Return the (x, y) coordinate for the center point of the cell that contains the specified text.  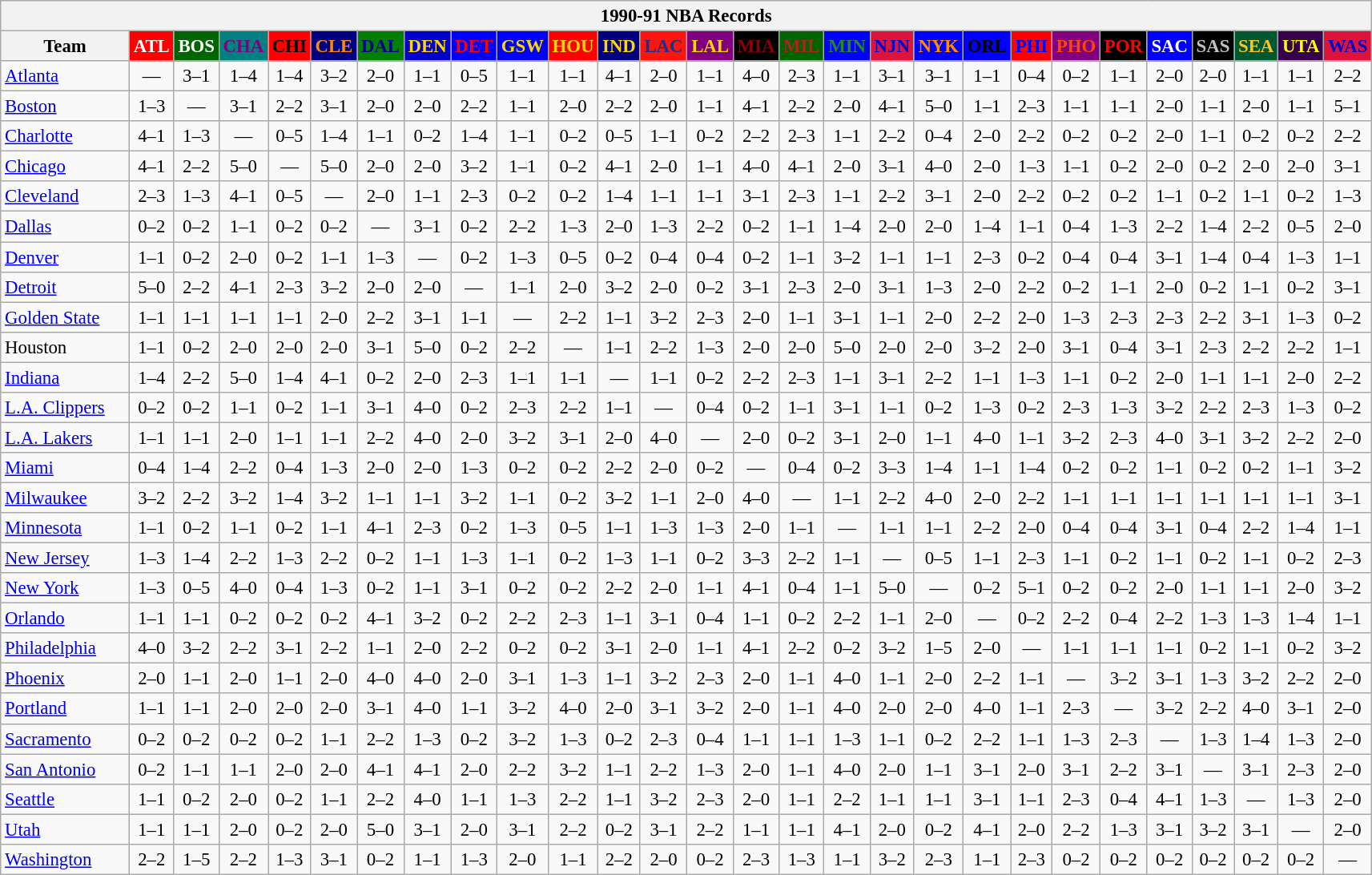
MIA (756, 46)
Denver (66, 257)
Team (66, 46)
New York (66, 588)
CLE (333, 46)
PHO (1076, 46)
DEN (428, 46)
MIL (802, 46)
LAL (710, 46)
Minnesota (66, 528)
ORL (987, 46)
Portland (66, 709)
SAC (1169, 46)
L.A. Lakers (66, 437)
Phoenix (66, 679)
GSW (522, 46)
WAS (1348, 46)
CHA (243, 46)
Milwaukee (66, 498)
New Jersey (66, 558)
Indiana (66, 377)
BOS (196, 46)
Sacramento (66, 739)
HOU (573, 46)
Orlando (66, 619)
Seattle (66, 799)
Detroit (66, 287)
L.A. Clippers (66, 408)
NJN (892, 46)
Atlanta (66, 76)
Cleveland (66, 196)
Boston (66, 107)
MIN (847, 46)
SAS (1213, 46)
LAC (663, 46)
Dallas (66, 227)
NYK (939, 46)
Charlotte (66, 136)
Houston (66, 347)
Chicago (66, 167)
CHI (289, 46)
DAL (381, 46)
Washington (66, 860)
IND (619, 46)
Utah (66, 829)
UTA (1301, 46)
POR (1123, 46)
DET (474, 46)
Miami (66, 468)
1990-91 NBA Records (686, 16)
Philadelphia (66, 648)
ATL (151, 46)
Golden State (66, 317)
SEA (1256, 46)
PHI (1032, 46)
San Antonio (66, 769)
